Locate the cell with the specified text and output its (X, Y) center coordinate. 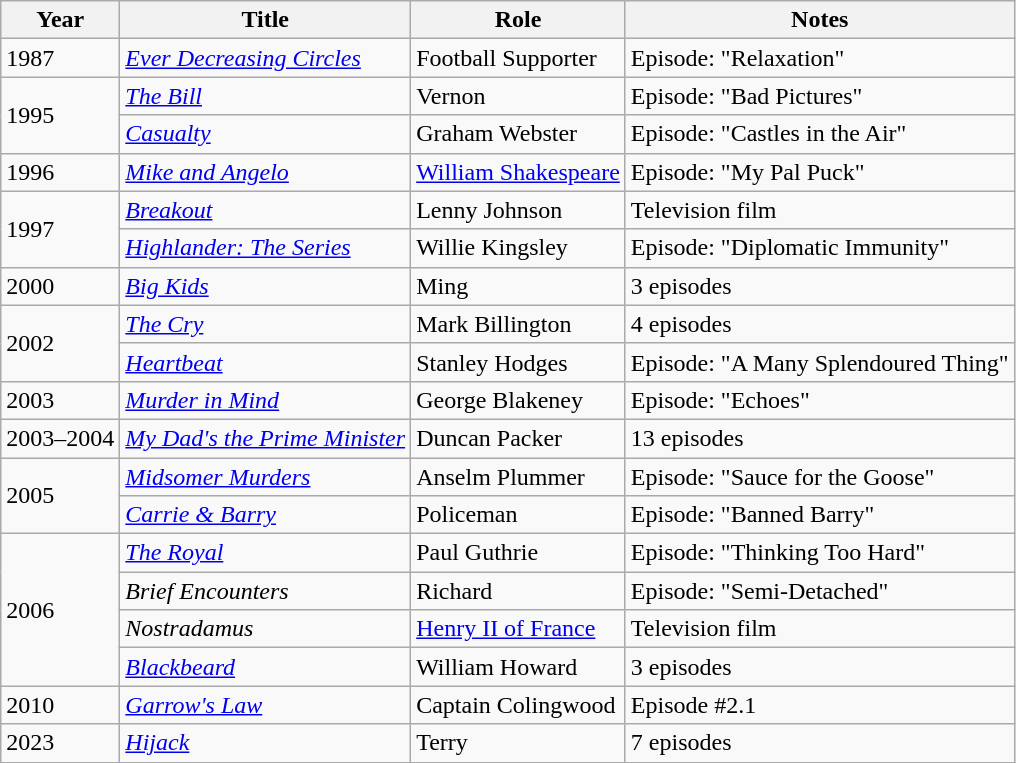
Policeman (518, 515)
George Blakeney (518, 400)
Willie Kingsley (518, 248)
Big Kids (266, 286)
2003–2004 (60, 438)
Highlander: The Series (266, 248)
Casualty (266, 134)
Richard (518, 591)
Terry (518, 743)
Graham Webster (518, 134)
Episode #2.1 (820, 705)
Episode: "Thinking Too Hard" (820, 553)
Episode: "Semi-Detached" (820, 591)
Nostradamus (266, 629)
Breakout (266, 210)
Midsomer Murders (266, 477)
2003 (60, 400)
Ming (518, 286)
Mike and Angelo (266, 172)
2002 (60, 343)
1997 (60, 229)
1995 (60, 115)
Hijack (266, 743)
Episode: "Relaxation" (820, 58)
William Howard (518, 667)
The Bill (266, 96)
Mark Billington (518, 324)
1987 (60, 58)
Carrie & Barry (266, 515)
The Royal (266, 553)
7 episodes (820, 743)
2005 (60, 496)
2023 (60, 743)
Year (60, 20)
1996 (60, 172)
Henry II of France (518, 629)
Duncan Packer (518, 438)
13 episodes (820, 438)
William Shakespeare (518, 172)
My Dad's the Prime Minister (266, 438)
Brief Encounters (266, 591)
Heartbeat (266, 362)
Ever Decreasing Circles (266, 58)
2010 (60, 705)
Episode: "Banned Barry" (820, 515)
The Cry (266, 324)
Episode: "Sauce for the Goose" (820, 477)
Episode: "Bad Pictures" (820, 96)
Episode: "Castles in the Air" (820, 134)
Football Supporter (518, 58)
4 episodes (820, 324)
2006 (60, 610)
Role (518, 20)
Episode: "Echoes" (820, 400)
Murder in Mind (266, 400)
Blackbeard (266, 667)
Garrow's Law (266, 705)
Episode: "Diplomatic Immunity" (820, 248)
Vernon (518, 96)
Paul Guthrie (518, 553)
Episode: "My Pal Puck" (820, 172)
Episode: "A Many Splendoured Thing" (820, 362)
Notes (820, 20)
Anselm Plummer (518, 477)
2000 (60, 286)
Lenny Johnson (518, 210)
Title (266, 20)
Captain Colingwood (518, 705)
Stanley Hodges (518, 362)
